Provide the [x, y] coordinate of the cell's center where the given text is located.  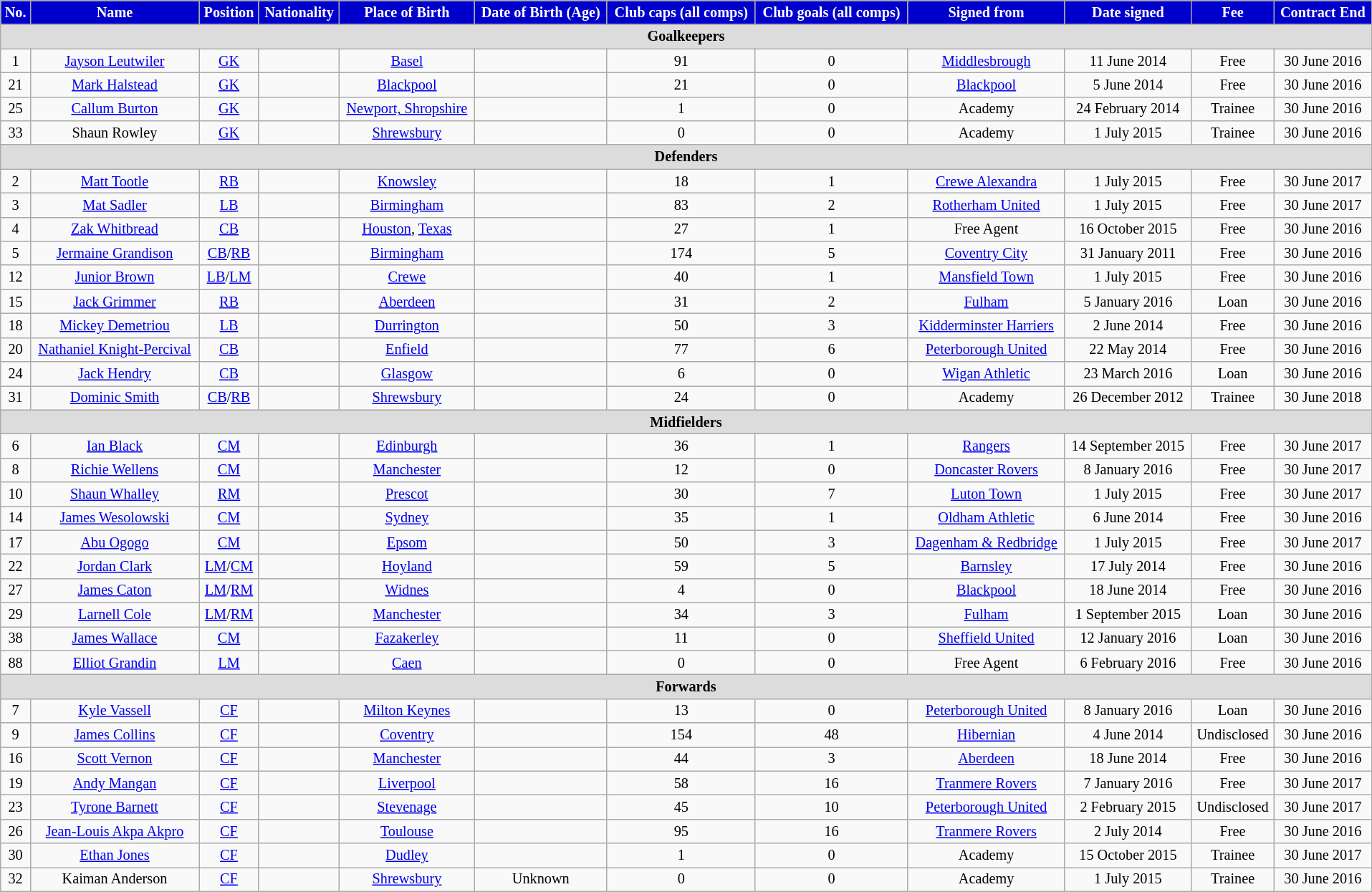
RM [229, 494]
Dudley [407, 855]
Mat Sadler [115, 205]
Widnes [407, 590]
Richie Wellens [115, 470]
45 [681, 807]
Milton Keynes [407, 711]
8 [16, 470]
Wigan Athletic [986, 373]
James Wesolowski [115, 518]
Kaiman Anderson [115, 879]
2 February 2015 [1128, 807]
48 [831, 735]
LB/LM [229, 277]
Shaun Rowley [115, 133]
Matt Tootle [115, 181]
Defenders [686, 157]
77 [681, 350]
19 [16, 783]
Enfield [407, 350]
Dagenham & Redbridge [986, 542]
12 January 2016 [1128, 638]
Toulouse [407, 831]
Jack Hendry [115, 373]
Sydney [407, 518]
Edinburgh [407, 446]
James Caton [115, 590]
1 September 2015 [1128, 614]
Kidderminster Harriers [986, 325]
2 June 2014 [1128, 325]
34 [681, 614]
5 January 2016 [1128, 302]
Abu Ogogo [115, 542]
95 [681, 831]
Newport, Shropshire [407, 109]
Junior Brown [115, 277]
Rangers [986, 446]
Date of Birth (Age) [540, 12]
Callum Burton [115, 109]
22 May 2014 [1128, 350]
Jermaine Grandison [115, 253]
14 [16, 518]
Position [229, 12]
Jean-Louis Akpa Akpro [115, 831]
Date signed [1128, 12]
Caen [407, 663]
Luton Town [986, 494]
29 [16, 614]
Jayson Leutwiler [115, 60]
6 June 2014 [1128, 518]
James Collins [115, 735]
33 [16, 133]
Crewe [407, 277]
James Wallace [115, 638]
Ethan Jones [115, 855]
9 [16, 735]
Stevenage [407, 807]
2 July 2014 [1128, 831]
24 February 2014 [1128, 109]
91 [681, 60]
Durrington [407, 325]
Ian Black [115, 446]
LM [229, 663]
Andy Mangan [115, 783]
15 October 2015 [1128, 855]
13 [681, 711]
174 [681, 253]
17 [16, 542]
Dominic Smith [115, 398]
14 September 2015 [1128, 446]
Club caps (all comps) [681, 12]
6 February 2016 [1128, 663]
4 June 2014 [1128, 735]
Mickey Demetriou [115, 325]
Coventry City [986, 253]
Scott Vernon [115, 759]
Elliot Grandin [115, 663]
Club goals (all comps) [831, 12]
Doncaster Rovers [986, 470]
7 January 2016 [1128, 783]
58 [681, 783]
Zak Whitbread [115, 229]
Kyle Vassell [115, 711]
Fee [1233, 12]
Crewe Alexandra [986, 181]
Jordan Clark [115, 566]
23 March 2016 [1128, 373]
17 July 2014 [1128, 566]
Tyrone Barnett [115, 807]
20 [16, 350]
No. [16, 12]
83 [681, 205]
Unknown [540, 879]
32 [16, 879]
40 [681, 277]
Basel [407, 60]
Sheffield United [986, 638]
88 [16, 663]
Place of Birth [407, 12]
Rotherham United [986, 205]
LM/CM [229, 566]
26 [16, 831]
Oldham Athletic [986, 518]
38 [16, 638]
5 June 2014 [1128, 85]
35 [681, 518]
16 October 2015 [1128, 229]
Fazakerley [407, 638]
Midfielders [686, 422]
30 June 2018 [1323, 398]
44 [681, 759]
Larnell Cole [115, 614]
Barnsley [986, 566]
Hibernian [986, 735]
15 [16, 302]
31 January 2011 [1128, 253]
22 [16, 566]
Signed from [986, 12]
Mansfield Town [986, 277]
Epsom [407, 542]
Jack Grimmer [115, 302]
Nathaniel Knight-Percival [115, 350]
Hoyland [407, 566]
59 [681, 566]
25 [16, 109]
Mark Halstead [115, 85]
11 [681, 638]
Coventry [407, 735]
Knowsley [407, 181]
26 December 2012 [1128, 398]
Goalkeepers [686, 37]
Forwards [686, 686]
Prescot [407, 494]
36 [681, 446]
154 [681, 735]
23 [16, 807]
Houston, Texas [407, 229]
Name [115, 12]
Glasgow [407, 373]
Middlesbrough [986, 60]
Contract End [1323, 12]
Shaun Whalley [115, 494]
Liverpool [407, 783]
11 June 2014 [1128, 60]
Nationality [299, 12]
